Return the [x, y] coordinate for the center point of the cell that contains the specified text.  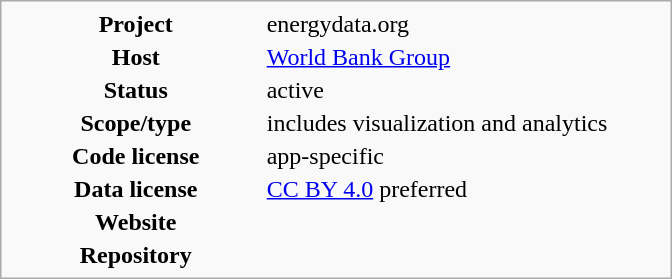
Repository [136, 255]
energydata.org [464, 24]
CC BY 4.0 preferred [464, 189]
World Bank Group [464, 57]
Status [136, 90]
Host [136, 57]
Scope/type [136, 123]
includes visualization and analytics [464, 123]
active [464, 90]
Project [136, 24]
Data license [136, 189]
Website [136, 222]
Code license [136, 156]
app-specific [464, 156]
